Scan for the cell matching the given text and deliver its [X, Y] coordinate at center. 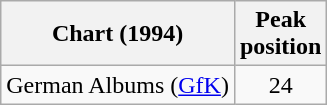
Peakposition [280, 34]
24 [280, 85]
German Albums (GfK) [118, 85]
Chart (1994) [118, 34]
